For the text-containing cell, return its midpoint in [x, y] coordinate format. 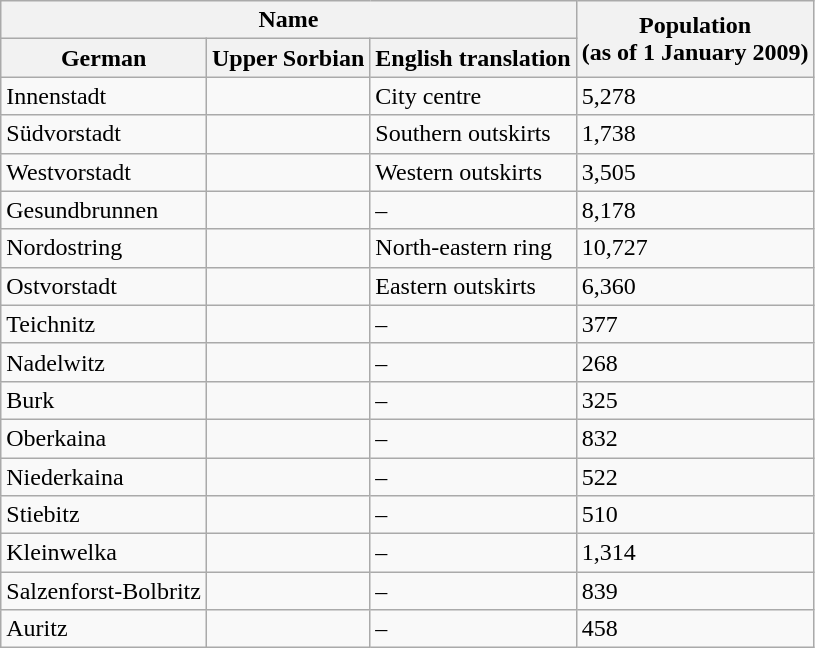
Ostvorstadt [104, 286]
Nadelwitz [104, 362]
510 [695, 515]
Teichnitz [104, 324]
458 [695, 629]
Upper Sorbian [288, 58]
1,314 [695, 553]
377 [695, 324]
Southern outskirts [473, 134]
Western outskirts [473, 172]
Gesundbrunnen [104, 210]
Population(as of 1 January 2009) [695, 39]
Stiebitz [104, 515]
Name [288, 20]
5,278 [695, 96]
Westvorstadt [104, 172]
Kleinwelka [104, 553]
North-eastern ring [473, 248]
1,738 [695, 134]
English translation [473, 58]
832 [695, 438]
3,505 [695, 172]
268 [695, 362]
522 [695, 477]
Eastern outskirts [473, 286]
6,360 [695, 286]
Innenstadt [104, 96]
Auritz [104, 629]
10,727 [695, 248]
Nordostring [104, 248]
Burk [104, 400]
325 [695, 400]
Niederkaina [104, 477]
City centre [473, 96]
Oberkaina [104, 438]
8,178 [695, 210]
Südvorstadt [104, 134]
Salzenforst-Bolbritz [104, 591]
839 [695, 591]
German [104, 58]
